Output the (x, y) coordinate of the center of the cell containing the given text.  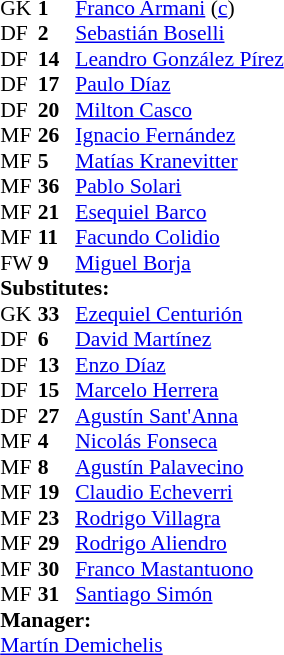
6 (57, 339)
Marcelo Herrera (180, 391)
Matías Kranevitter (180, 161)
20 (57, 110)
19 (57, 493)
14 (57, 59)
4 (57, 441)
Agustín Sant'Anna (180, 416)
Ezequiel Centurión (180, 314)
29 (57, 543)
2 (57, 33)
Rodrigo Villagra (180, 518)
Leandro González Pírez (180, 59)
27 (57, 416)
Agustín Palavecino (180, 467)
15 (57, 391)
Franco Mastantuono (180, 569)
Nicolás Fonseca (180, 441)
Enzo Díaz (180, 365)
11 (57, 237)
36 (57, 187)
Paulo Díaz (180, 85)
30 (57, 569)
23 (57, 518)
Esequiel Barco (180, 212)
13 (57, 365)
Pablo Solari (180, 187)
21 (57, 212)
33 (57, 314)
FW (19, 263)
26 (57, 135)
Ignacio Fernández (180, 135)
Substitutes: (142, 289)
17 (57, 85)
Sebastián Boselli (180, 33)
Rodrigo Aliendro (180, 543)
Milton Casco (180, 110)
9 (57, 263)
Miguel Borja (180, 263)
Santiago Simón (180, 595)
GK (19, 314)
David Martínez (180, 339)
8 (57, 467)
Claudio Echeverri (180, 493)
5 (57, 161)
31 (57, 595)
Manager: (142, 620)
Facundo Colidio (180, 237)
